For the text-containing cell, return its midpoint in [X, Y] coordinate format. 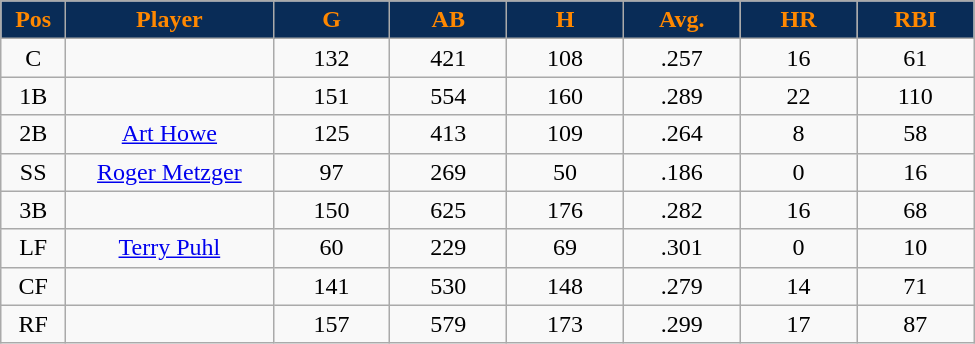
SS [34, 172]
50 [566, 172]
176 [566, 210]
2B [34, 134]
148 [566, 286]
CF [34, 286]
97 [332, 172]
229 [448, 248]
Art Howe [170, 134]
Player [170, 20]
Pos [34, 20]
554 [448, 96]
108 [566, 58]
.264 [682, 134]
269 [448, 172]
10 [916, 248]
.282 [682, 210]
69 [566, 248]
17 [798, 324]
.289 [682, 96]
3B [34, 210]
Avg. [682, 20]
AB [448, 20]
157 [332, 324]
150 [332, 210]
1B [34, 96]
530 [448, 286]
60 [332, 248]
8 [798, 134]
421 [448, 58]
.257 [682, 58]
71 [916, 286]
C [34, 58]
579 [448, 324]
61 [916, 58]
G [332, 20]
.186 [682, 172]
RF [34, 324]
110 [916, 96]
RBI [916, 20]
.299 [682, 324]
109 [566, 134]
HR [798, 20]
125 [332, 134]
Roger Metzger [170, 172]
141 [332, 286]
14 [798, 286]
151 [332, 96]
.301 [682, 248]
LF [34, 248]
160 [566, 96]
22 [798, 96]
173 [566, 324]
413 [448, 134]
625 [448, 210]
H [566, 20]
68 [916, 210]
132 [332, 58]
Terry Puhl [170, 248]
87 [916, 324]
58 [916, 134]
.279 [682, 286]
